Return [X, Y] of the center of cell containing provided text 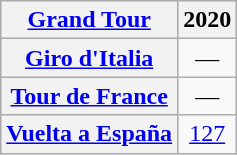
Vuelta a España [90, 134]
2020 [208, 20]
127 [208, 134]
Tour de France [90, 96]
Giro d'Italia [90, 58]
Grand Tour [90, 20]
